Return the [X, Y] coordinate for the center point of the cell that contains the specified text.  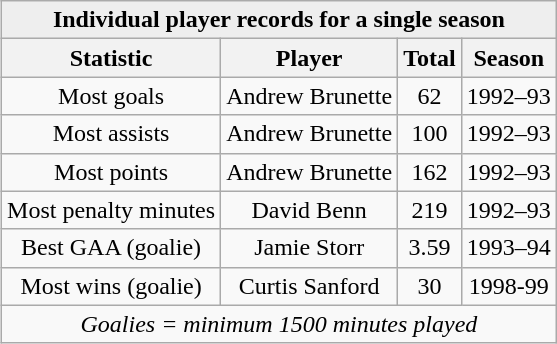
David Benn [310, 210]
Individual player records for a single season [280, 20]
1993–94 [508, 248]
Most assists [112, 134]
Best GAA (goalie) [112, 248]
Most goals [112, 96]
Statistic [112, 58]
100 [430, 134]
219 [430, 210]
Most wins (goalie) [112, 286]
Most penalty minutes [112, 210]
Season [508, 58]
3.59 [430, 248]
62 [430, 96]
1998-99 [508, 286]
Jamie Storr [310, 248]
30 [430, 286]
Player [310, 58]
Curtis Sanford [310, 286]
162 [430, 172]
Most points [112, 172]
Goalies = minimum 1500 minutes played [280, 324]
Total [430, 58]
